Extract the (X, Y) coordinate from the center of the cell holding the provided text.  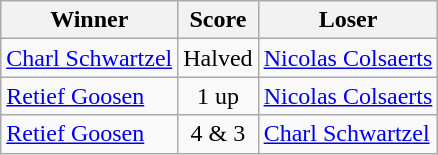
Winner (90, 20)
1 up (218, 96)
4 & 3 (218, 134)
Loser (348, 20)
Halved (218, 58)
Score (218, 20)
